Find where the given text appears and provide that cell's center as [x, y] coordinate. 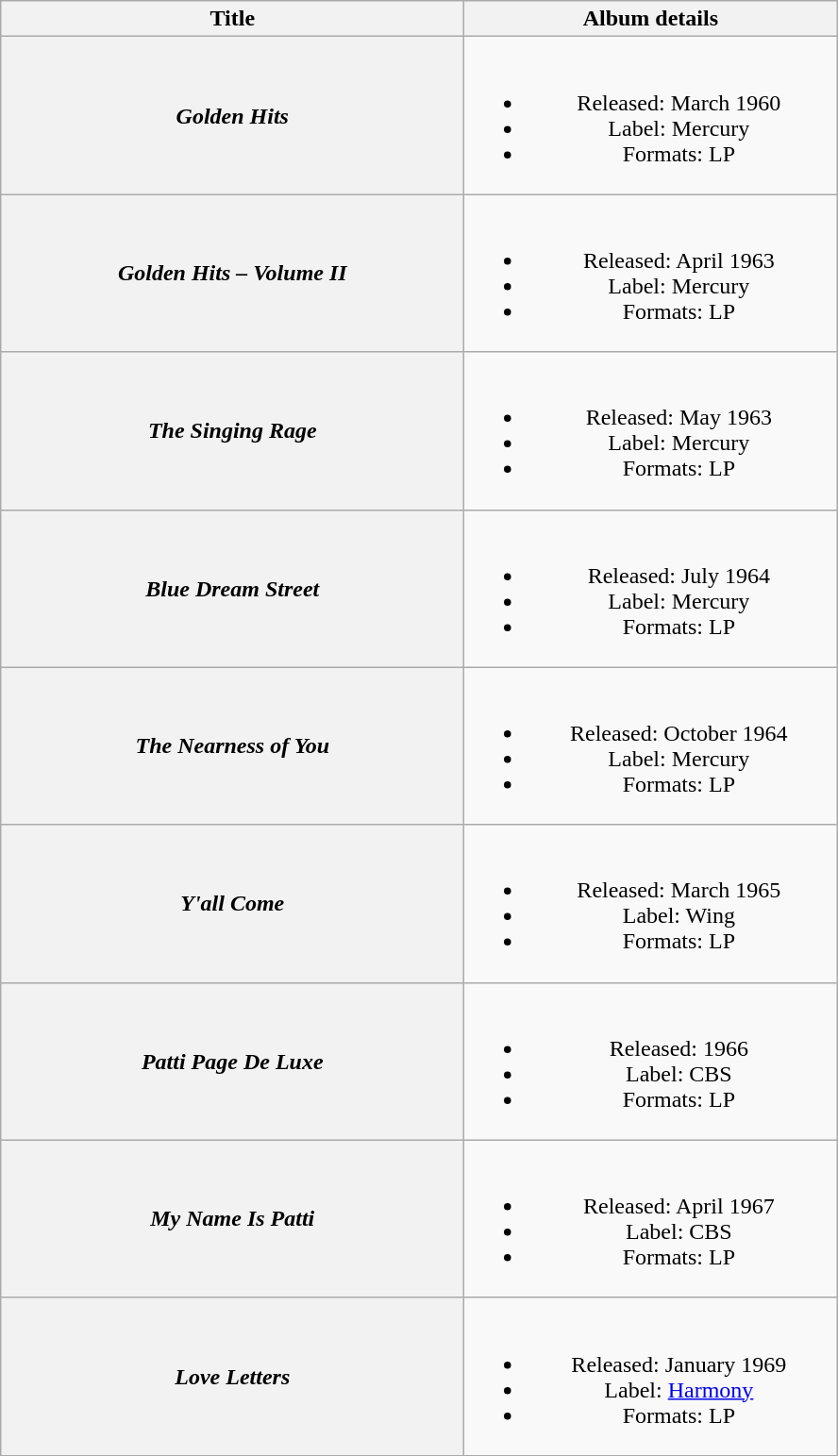
Golden Hits [232, 115]
Released: January 1969Label: HarmonyFormats: LP [651, 1376]
Released: March 1965Label: WingFormats: LP [651, 904]
Title [232, 19]
Album details [651, 19]
The Nearness of You [232, 745]
Released: July 1964Label: MercuryFormats: LP [651, 589]
Released: May 1963Label: MercuryFormats: LP [651, 430]
Released: October 1964Label: MercuryFormats: LP [651, 745]
Blue Dream Street [232, 589]
Released: 1966Label: CBSFormats: LP [651, 1061]
Released: March 1960Label: MercuryFormats: LP [651, 115]
My Name Is Patti [232, 1219]
Love Letters [232, 1376]
Released: April 1963Label: MercuryFormats: LP [651, 274]
Patti Page De Luxe [232, 1061]
Released: April 1967Label: CBSFormats: LP [651, 1219]
Y'all Come [232, 904]
The Singing Rage [232, 430]
Golden Hits – Volume II [232, 274]
